For the text-containing cell, return its midpoint in (X, Y) coordinate format. 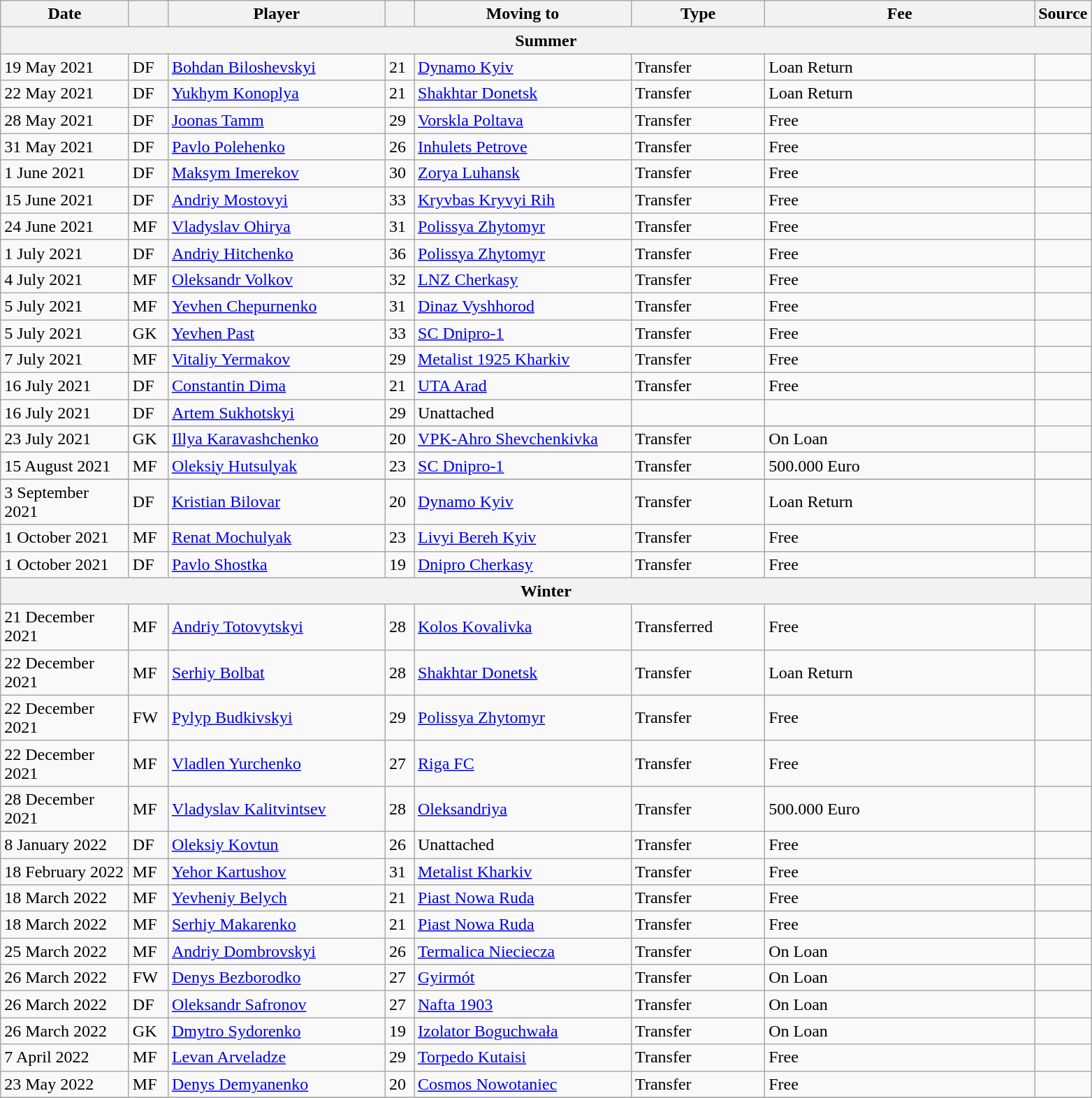
Summer (546, 41)
Vladyslav Ohirya (277, 226)
30 (400, 173)
Livyi Bereh Kyiv (523, 538)
Renat Mochulyak (277, 538)
3 September 2021 (65, 502)
Transferred (699, 627)
Izolator Boguchwała (523, 1031)
Denys Demyanenko (277, 1084)
Andriy Mostovyi (277, 200)
1 June 2021 (65, 173)
4 July 2021 (65, 279)
Dinaz Vyshhorod (523, 306)
Vladyslav Kalitvintsev (277, 809)
Andriy Totovytskyi (277, 627)
1 July 2021 (65, 253)
22 May 2021 (65, 94)
31 May 2021 (65, 147)
36 (400, 253)
Oleksandr Volkov (277, 279)
24 June 2021 (65, 226)
Vorskla Poltava (523, 120)
28 May 2021 (65, 120)
Gyirmót (523, 978)
Metalist Kharkiv (523, 871)
Oleksiy Kovtun (277, 844)
25 March 2022 (65, 951)
Metalist 1925 Kharkiv (523, 360)
Cosmos Nowotaniec (523, 1084)
Dmytro Sydorenko (277, 1031)
8 January 2022 (65, 844)
15 June 2021 (65, 200)
Vladlen Yurchenko (277, 763)
18 February 2022 (65, 871)
Riga FC (523, 763)
Source (1063, 14)
Moving to (523, 14)
Dnipro Cherkasy (523, 564)
Oleksiy Hutsulyak (277, 466)
28 December 2021 (65, 809)
Fee (900, 14)
23 May 2022 (65, 1084)
Pavlo Polehenko (277, 147)
Pylyp Budkivskyi (277, 718)
Serhiy Bolbat (277, 672)
Zorya Luhansk (523, 173)
32 (400, 279)
Player (277, 14)
Yehor Kartushov (277, 871)
Oleksandr Safronov (277, 1004)
Vitaliy Yermakov (277, 360)
Inhulets Petrove (523, 147)
Yevhen Chepurnenko (277, 306)
Termalica Nieciecza (523, 951)
23 July 2021 (65, 439)
VPK-Ahro Shevchenkivka (523, 439)
Winter (546, 591)
Joonas Tamm (277, 120)
Yevhen Past (277, 333)
7 April 2022 (65, 1057)
19 May 2021 (65, 67)
Constantin Dima (277, 386)
Andriy Dombrovskyi (277, 951)
Andriy Hitchenko (277, 253)
LNZ Cherkasy (523, 279)
UTA Arad (523, 386)
Maksym Imerekov (277, 173)
Kolos Kovalivka (523, 627)
Date (65, 14)
Bohdan Biloshevskyi (277, 67)
Yukhym Konoplya (277, 94)
7 July 2021 (65, 360)
21 December 2021 (65, 627)
Serhiy Makarenko (277, 925)
Torpedo Kutaisi (523, 1057)
Denys Bezborodko (277, 978)
15 August 2021 (65, 466)
Type (699, 14)
Yevheniy Belych (277, 898)
Artem Sukhotskyi (277, 413)
Pavlo Shostka (277, 564)
Nafta 1903 (523, 1004)
Kristian Bilovar (277, 502)
Kryvbas Kryvyi Rih (523, 200)
Illya Karavashchenko (277, 439)
Oleksandriya (523, 809)
Levan Arveladze (277, 1057)
